For the text-containing cell, return its midpoint in [X, Y] coordinate format. 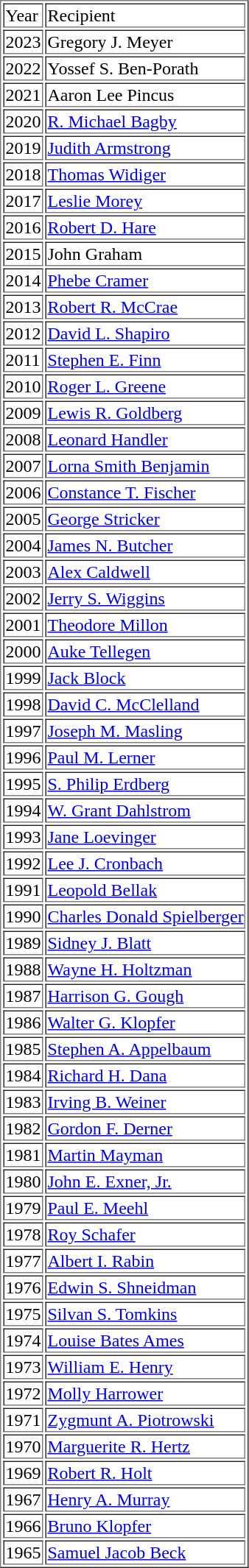
John E. Exner, Jr. [146, 1181]
John Graham [146, 253]
Richard H. Dana [146, 1075]
1965 [23, 1552]
Robert R. McCrae [146, 306]
1977 [23, 1260]
2005 [23, 518]
Robert R. Holt [146, 1472]
Edwin S. Shneidman [146, 1287]
1982 [23, 1128]
1993 [23, 836]
1992 [23, 863]
Year [23, 15]
William E. Henry [146, 1366]
Martin Mayman [146, 1154]
Wayne H. Holtzman [146, 969]
R. Michael Bagby [146, 121]
Albert I. Rabin [146, 1260]
Thomas Widiger [146, 174]
1980 [23, 1181]
1995 [23, 783]
Zygmunt A. Piotrowski [146, 1419]
Stephen E. Finn [146, 359]
1976 [23, 1287]
1999 [23, 677]
Recipient [146, 15]
1971 [23, 1419]
2008 [23, 439]
Paul E. Meehl [146, 1207]
Gregory J. Meyer [146, 41]
Joseph M. Masling [146, 730]
1973 [23, 1366]
Phebe Cramer [146, 280]
1986 [23, 1022]
2015 [23, 253]
David C. McClelland [146, 704]
Leonard Handler [146, 439]
1998 [23, 704]
Jane Loevinger [146, 836]
Roy Schafer [146, 1234]
James N. Butcher [146, 545]
2007 [23, 465]
1987 [23, 995]
1989 [23, 942]
1978 [23, 1234]
1985 [23, 1048]
1996 [23, 757]
Auke Tellegen [146, 651]
Stephen A. Appelbaum [146, 1048]
1979 [23, 1207]
Sidney J. Blatt [146, 942]
Judith Armstrong [146, 147]
1984 [23, 1075]
Jack Block [146, 677]
Irving B. Weiner [146, 1101]
2003 [23, 571]
Henry A. Murray [146, 1499]
Charles Donald Spielberger [146, 916]
2023 [23, 41]
Harrison G. Gough [146, 995]
1966 [23, 1525]
2012 [23, 333]
1988 [23, 969]
Yossef S. Ben-Porath [146, 68]
1972 [23, 1393]
Leslie Morey [146, 200]
1970 [23, 1446]
1969 [23, 1472]
Theodore Millon [146, 624]
W. Grant Dahlstrom [146, 810]
Louise Bates Ames [146, 1340]
1981 [23, 1154]
2004 [23, 545]
1974 [23, 1340]
2016 [23, 227]
Alex Caldwell [146, 571]
Robert D. Hare [146, 227]
2020 [23, 121]
1991 [23, 889]
Leopold Bellak [146, 889]
2017 [23, 200]
S. Philip Erdberg [146, 783]
1983 [23, 1101]
Samuel Jacob Beck [146, 1552]
2001 [23, 624]
1967 [23, 1499]
Constance T. Fischer [146, 492]
Silvan S. Tomkins [146, 1313]
Bruno Klopfer [146, 1525]
Walter G. Klopfer [146, 1022]
Paul M. Lerner [146, 757]
Lee J. Cronbach [146, 863]
Molly Harrower [146, 1393]
David L. Shapiro [146, 333]
2010 [23, 386]
1975 [23, 1313]
2022 [23, 68]
Lorna Smith Benjamin [146, 465]
1997 [23, 730]
Gordon F. Derner [146, 1128]
2002 [23, 598]
Jerry S. Wiggins [146, 598]
Roger L. Greene [146, 386]
2000 [23, 651]
Lewis R. Goldberg [146, 412]
2006 [23, 492]
Marguerite R. Hertz [146, 1446]
2014 [23, 280]
1994 [23, 810]
2021 [23, 94]
Aaron Lee Pincus [146, 94]
2011 [23, 359]
2019 [23, 147]
2013 [23, 306]
2018 [23, 174]
George Stricker [146, 518]
2009 [23, 412]
1990 [23, 916]
